Locate the cell with the specified text and output its (X, Y) center coordinate. 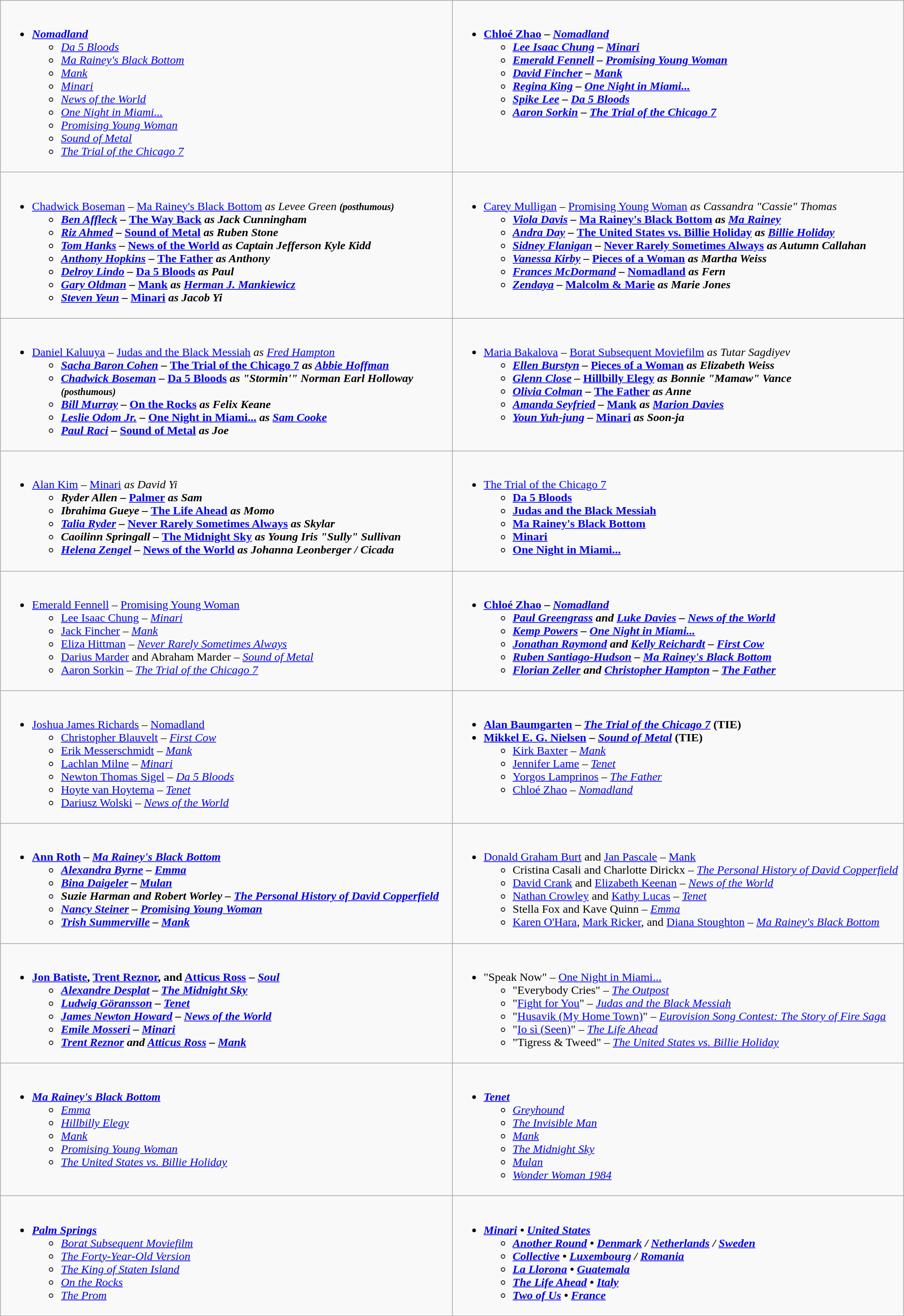
The Trial of the Chicago 7Da 5 BloodsJudas and the Black MessiahMa Rainey's Black BottomMinariOne Night in Miami... (678, 511)
Ma Rainey's Black BottomEmmaHillbilly ElegyMankPromising Young WomanThe United States vs. Billie Holiday (226, 1129)
Palm SpringsBorat Subsequent MoviefilmThe Forty-Year-Old VersionThe King of Staten IslandOn the RocksThe Prom (226, 1256)
TenetGreyhoundThe Invisible ManMankThe Midnight SkyMulanWonder Woman 1984 (678, 1129)
